Detect which cell encompasses the target text, then output its [X, Y] center coordinate. 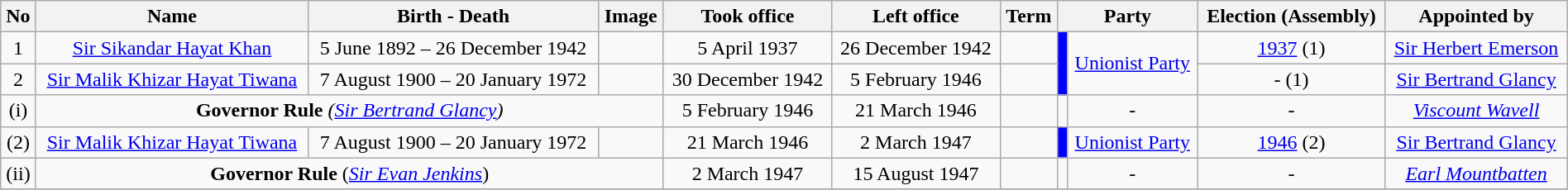
30 December 1942 [748, 79]
1 [18, 48]
Party [1128, 17]
Governor Rule (Sir Evan Jenkins) [349, 173]
Name [172, 17]
Viscount Wavell [1476, 111]
1937 (1) [1292, 48]
5 April 1937 [748, 48]
Election (Assembly) [1292, 17]
2 [18, 79]
Left office [916, 17]
26 December 1942 [916, 48]
No [18, 17]
Appointed by [1476, 17]
- (1) [1292, 79]
Governor Rule (Sir Bertrand Glancy) [349, 111]
5 June 1892 – 26 December 1942 [453, 48]
(ii) [18, 173]
Earl Mountbatten [1476, 173]
1946 (2) [1292, 142]
Birth - Death [453, 17]
Image [630, 17]
Sir Herbert Emerson [1476, 48]
Sir Sikandar Hayat Khan [172, 48]
(2) [18, 142]
(i) [18, 111]
15 August 1947 [916, 173]
Took office [748, 17]
Term [1029, 17]
